From the cell containing the given text, extract its center point as (X, Y) coordinate. 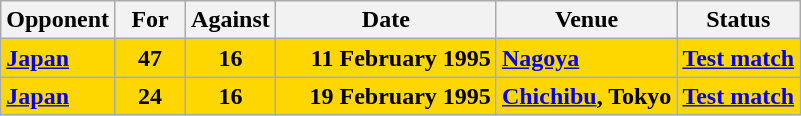
Against (231, 20)
Nagoya (586, 58)
19 February 1995 (386, 96)
11 February 1995 (386, 58)
Venue (586, 20)
For (150, 20)
Chichibu, Tokyo (586, 96)
Date (386, 20)
47 (150, 58)
Status (738, 20)
24 (150, 96)
Opponent (58, 20)
